From the cell containing the given text, extract its center point as (x, y) coordinate. 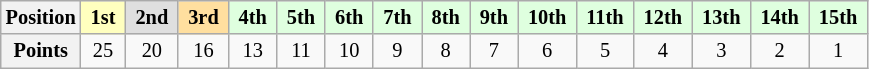
3rd (203, 17)
5 (604, 51)
4 (663, 51)
7 (494, 51)
6th (349, 17)
1 (838, 51)
11th (604, 17)
Position (41, 17)
25 (104, 51)
8 (446, 51)
20 (152, 51)
3 (721, 51)
7th (397, 17)
4th (253, 17)
6 (547, 51)
14th (779, 17)
13th (721, 17)
11 (301, 51)
16 (203, 51)
Points (41, 51)
10 (349, 51)
8th (446, 17)
9th (494, 17)
5th (301, 17)
15th (838, 17)
2 (779, 51)
2nd (152, 17)
13 (253, 51)
12th (663, 17)
9 (397, 51)
10th (547, 17)
1st (104, 17)
